Return the [X, Y] coordinate for the center point of the cell that contains the specified text.  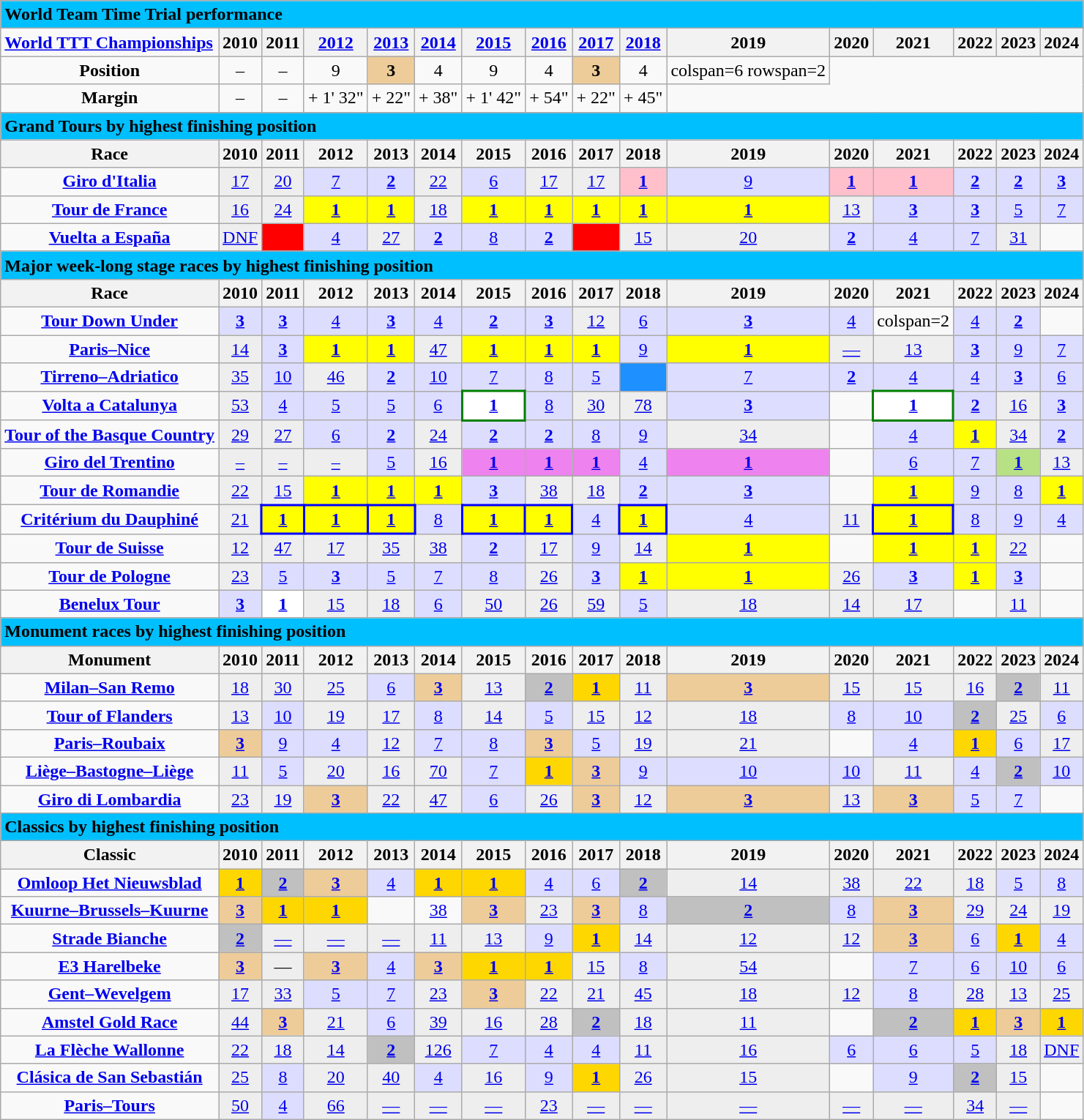
33 [283, 994]
Milan–San Remo [110, 687]
Classics by highest finishing position [542, 827]
World Team Time Trial performance [542, 15]
40 [391, 1078]
31 [1019, 237]
World TTT Championships [110, 42]
Monument [110, 660]
66 [335, 1105]
126 [438, 1050]
44 [240, 1022]
Tour de France [110, 209]
Benelux Tour [110, 604]
E3 Harelbeke [110, 966]
Tour of Flanders [110, 715]
+ 1' 32" [335, 98]
53 [240, 406]
70 [438, 771]
59 [596, 604]
Tour de Romandie [110, 490]
Gent–Wevelgem [110, 994]
78 [643, 406]
Paris–Nice [110, 349]
Strade Bianche [110, 938]
Vuelta a España [110, 237]
Tour de Pologne [110, 576]
Tour Down Under [110, 321]
Critérium du Dauphiné [110, 520]
Tour de Suisse [110, 548]
+ 38" [438, 98]
Volta a Catalunya [110, 406]
Liège–Bastogne–Liège [110, 771]
Classic [110, 855]
46 [335, 378]
Giro d'Italia [110, 182]
Kuurne–Brussels–Kuurne [110, 911]
+ 1' 42" [493, 98]
La Flèche Wallonne [110, 1050]
54 [748, 966]
Giro di Lombardia [110, 799]
Grand Tours by highest finishing position [542, 126]
Margin [110, 98]
Tour of the Basque Country [110, 435]
45 [643, 994]
Amstel Gold Race [110, 1022]
Clásica de San Sebastián [110, 1078]
colspan=2 [913, 321]
+ 54" [549, 98]
Omloop Het Nieuwsblad [110, 883]
+ 45" [643, 98]
Paris–Tours [110, 1105]
Giro del Trentino [110, 463]
Major week-long stage races by highest finishing position [542, 265]
Paris–Roubaix [110, 743]
Position [110, 70]
colspan=6 rowspan=2 [748, 70]
Tirreno–Adriatico [110, 378]
39 [438, 1022]
Monument races by highest finishing position [542, 632]
